Output the [x, y] coordinate of the center of the cell containing the given text.  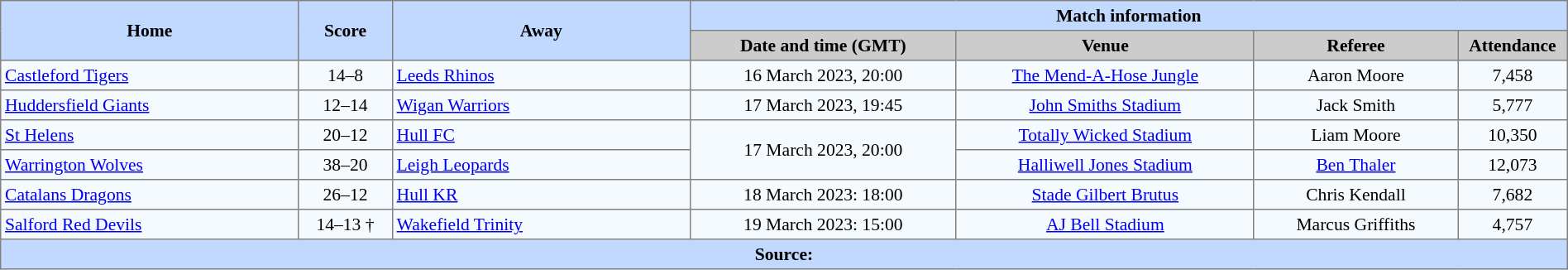
Leigh Leopards [541, 165]
Wakefield Trinity [541, 224]
Catalans Dragons [150, 195]
Jack Smith [1355, 105]
Home [150, 31]
Chris Kendall [1355, 195]
Date and time (GMT) [823, 46]
Score [346, 31]
5,777 [1513, 105]
Leeds Rhinos [541, 75]
17 March 2023, 19:45 [823, 105]
Match information [1128, 16]
7,458 [1513, 75]
AJ Bell Stadium [1105, 224]
Stade Gilbert Brutus [1105, 195]
14–13 † [346, 224]
Aaron Moore [1355, 75]
12–14 [346, 105]
Wigan Warriors [541, 105]
20–12 [346, 135]
Salford Red Devils [150, 224]
Warrington Wolves [150, 165]
Hull FC [541, 135]
St Helens [150, 135]
Halliwell Jones Stadium [1105, 165]
Referee [1355, 46]
Away [541, 31]
14–8 [346, 75]
38–20 [346, 165]
18 March 2023: 18:00 [823, 195]
The Mend-A-Hose Jungle [1105, 75]
12,073 [1513, 165]
16 March 2023, 20:00 [823, 75]
17 March 2023, 20:00 [823, 150]
Totally Wicked Stadium [1105, 135]
Ben Thaler [1355, 165]
Castleford Tigers [150, 75]
7,682 [1513, 195]
Liam Moore [1355, 135]
19 March 2023: 15:00 [823, 224]
10,350 [1513, 135]
4,757 [1513, 224]
Hull KR [541, 195]
Attendance [1513, 46]
John Smiths Stadium [1105, 105]
Marcus Griffiths [1355, 224]
26–12 [346, 195]
Huddersfield Giants [150, 105]
Source: [784, 254]
Venue [1105, 46]
